Extract the [X, Y] coordinate from the center of the cell holding the provided text.  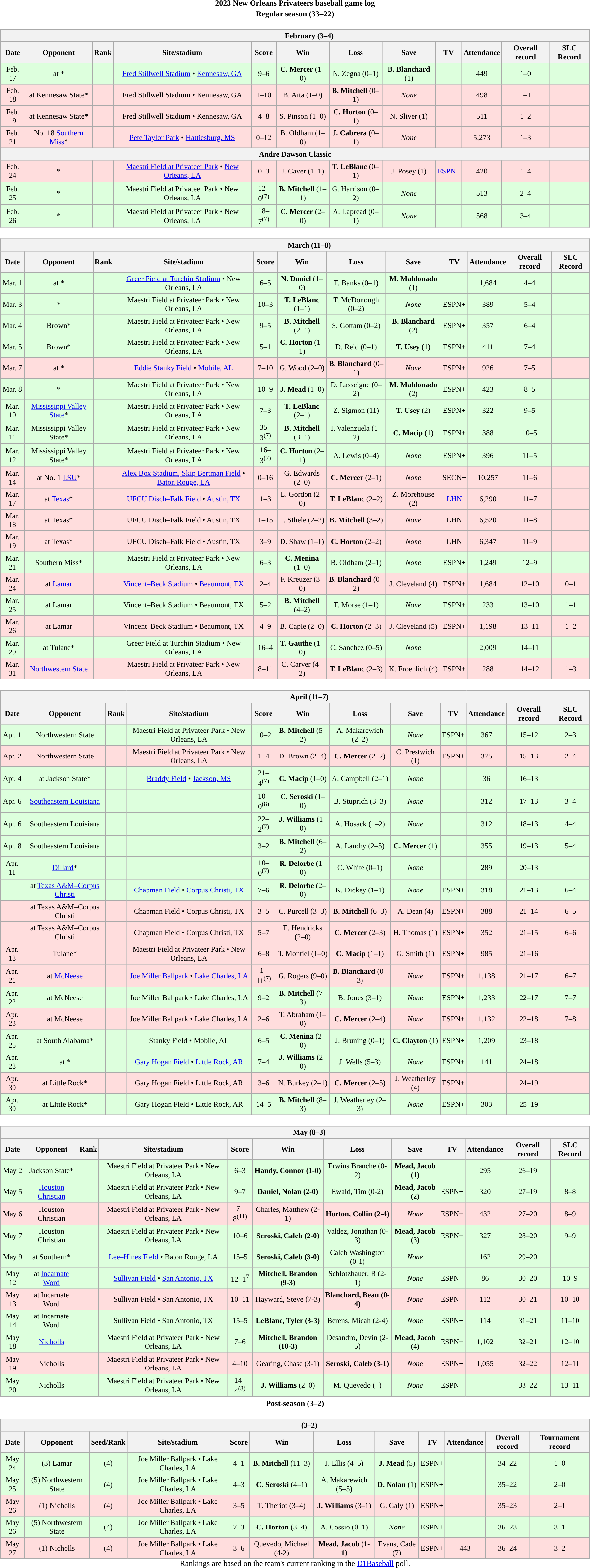
at No. 1 LSU* [59, 477]
16–4 [265, 647]
B. Aita (1–0) [303, 95]
162 [485, 1257]
A. Lewis (0–4) [356, 455]
389 [488, 304]
Alex Box Stadium, Skip Bertman Field • Baton Rouge, LA [184, 477]
Apr. 4 [13, 778]
C. Prestwich (1) [416, 757]
B. Mitchell (0–1) [356, 95]
Mar. 19 [13, 541]
Mar. 24 [13, 584]
35–23 [508, 1506]
Tulane* [65, 954]
86 [485, 1278]
at Jackson State* [65, 778]
1,209 [487, 1040]
352 [487, 932]
141 [487, 1061]
22–18 [529, 1019]
J. Mead (1–0) [302, 389]
4–9 [265, 626]
T. Usey (2) [414, 411]
Apr. 28 [13, 1061]
B. Mitchell (5–2) [303, 735]
Mar. 4 [13, 325]
C. Mercer (2–2) [360, 757]
411 [488, 347]
Desandro, Devin (2-5) [357, 1342]
G. Harrison (0–2) [356, 193]
May 12 [13, 1278]
B. Stuprich (3–3) [360, 801]
1,055 [485, 1363]
Z. Sigmon (11) [356, 411]
1,138 [487, 976]
May (8–3) [295, 1132]
May 25 [13, 1485]
Mar. 8 [13, 389]
0–12 [264, 138]
Mead, Jacob (1) [416, 1171]
36–24 [508, 1548]
S. Pinson (1–0) [303, 117]
420 [482, 171]
36 [487, 778]
12–11 [570, 1363]
Tournament record [560, 1442]
511 [482, 117]
Apr. 2 [13, 757]
J. Bruning (0–1) [360, 1040]
10–5 [530, 433]
11–5 [530, 455]
8–5 [530, 389]
6,520 [488, 520]
G. Wood (2–0) [302, 368]
Lee–Hines Field • Baton Rouge, LA [163, 1257]
5–1 [265, 347]
D. Shaw (1–1) [302, 541]
6–7 [570, 976]
B. Mitchell (1–1) [303, 193]
26–19 [527, 1171]
10–6 [240, 1236]
Mead, Jacob (3) [416, 1236]
B. Jones (3–1) [360, 997]
Gearing, Chase (3-1) [288, 1363]
31–21 [527, 1321]
at South Alabama* [65, 1040]
B. Caple (2–0) [302, 626]
423 [488, 389]
Hayward, Steve (7-3) [288, 1300]
K. Dickey (1–1) [360, 890]
J. Posey (1) [409, 171]
449 [482, 74]
C. Seroski (1–0) [303, 801]
T. McDonough (0–2) [356, 304]
318 [487, 890]
12–9 [530, 562]
8–8 [570, 1192]
10–0(7) [263, 868]
14–4(8) [240, 1385]
Mar. 18 [13, 520]
Feb. 19 [13, 117]
Mitchell, Brandon (9-3) [288, 1278]
C. Horton (1–1) [302, 347]
20–13 [529, 868]
Mar. 31 [13, 669]
327 [485, 1236]
2,009 [488, 647]
Mar. 12 [13, 455]
Mar. 5 [13, 347]
C. Horton (3–4) [282, 1527]
303 [487, 1104]
C. Macip (1) [414, 433]
322 [488, 411]
B. Mitchell (8–3) [303, 1104]
2–3 [570, 735]
16–3(7) [265, 455]
B. Mitchell (3–2) [356, 520]
LeBlanc, Tyler (3-3) [288, 1321]
Seed/Rank [108, 1442]
Mar. 7 [13, 368]
21–17 [529, 976]
Mar. 11 [13, 433]
Seroski, Caleb (2-0) [288, 1236]
6,347 [488, 541]
2–6 [263, 1019]
Evans, Cade (7) [397, 1548]
432 [485, 1213]
15–12 [529, 735]
Charles, Matthew (2-1) [288, 1213]
1,249 [488, 562]
6–8 [263, 954]
C. Macip (1–0) [303, 778]
Erwins Branche (0-2) [357, 1171]
May 6 [13, 1213]
Braddy Field • Jackson, MS [189, 778]
G. Galy (1) [397, 1506]
B. Blanchard (0–2) [356, 584]
T. LeBlanc (2–2) [356, 498]
May 5 [13, 1192]
35–22 [508, 1485]
Mar. 1 [13, 283]
21–14 [529, 911]
M. Maldonado (2) [414, 389]
Mar. 14 [13, 477]
926 [488, 368]
355 [487, 846]
N. Daniel (1–0) [302, 283]
30–21 [527, 1300]
11–10 [570, 1321]
D. Reid (0–1) [356, 347]
A. Landry (2–5) [360, 846]
(3) Lamar [57, 1463]
Seroski, Caleb (3-1) [357, 1363]
Andre Dawson Classic [295, 154]
5,273 [482, 138]
Apr. 22 [13, 997]
12–0(7) [264, 193]
19–13 [529, 846]
18–13 [529, 824]
30–20 [527, 1278]
Feb. 18 [13, 95]
Feb. 24 [13, 171]
36–23 [508, 1527]
9–9 [570, 1236]
E. Hendricks (2–0) [303, 932]
21–13 [529, 890]
Feb. 21 [13, 138]
1,102 [485, 1342]
7–7 [570, 997]
G. Rogers (9–0) [303, 976]
21–16 [529, 954]
0–1 [571, 584]
May 9 [13, 1257]
18–7(7) [264, 216]
C. Purcell (3–3) [303, 911]
Mar. 25 [13, 605]
B. Mitchell (4–2) [302, 605]
B. Blanchard (2) [414, 325]
C. Seroski (4–1) [282, 1485]
C. Mercer (2–0) [303, 216]
Feb. 25 [13, 193]
Pete Taylor Park • Hattiesburg, MS [182, 138]
Dillard* [65, 868]
Apr. 21 [13, 976]
6–6 [570, 932]
32–21 [527, 1342]
498 [482, 95]
Eddie Stanky Field • Mobile, AL [184, 368]
T. LeBlanc (2–1) [302, 411]
7–5 [530, 368]
Apr. 1 [13, 735]
Mar. 29 [13, 647]
B. Mitchell (6–2) [303, 846]
367 [487, 735]
288 [488, 669]
Blanchard, Beau (0-4) [357, 1300]
B. Blanchard (0–3) [360, 976]
9–6 [264, 74]
March (11–8) [295, 245]
at Tulane* [59, 647]
C. Menina (2–0) [303, 1040]
G. Edwards (2–0) [302, 477]
Mead, Jacob (4) [416, 1342]
April (11–7) [295, 697]
C. Macip (1–1) [360, 954]
at Southern* [51, 1257]
T. Usey (1) [414, 347]
J. Cleveland (4) [414, 584]
A. Lapread (0–1) [356, 216]
C. Horton (2–2) [356, 541]
27–19 [527, 1192]
K. Froehlich (4) [414, 669]
C. Horton (2–3) [356, 626]
375 [487, 757]
Apr. 11 [13, 868]
May 19 [13, 1363]
J. Williams (3–1) [344, 1506]
C. White (0–1) [360, 868]
112 [485, 1300]
No. 18 Southern Miss* [59, 138]
M. Maldonado (1) [414, 283]
Apr. 8 [13, 846]
B. Blanchard (1) [409, 74]
J. Weatherley (2–3) [360, 1104]
1–11(7) [263, 976]
J. Weatherley (4) [416, 1083]
2–1 [560, 1506]
T. LeBlanc (0–1) [356, 171]
R. Delorbe (2–0) [303, 890]
B. Mitchell (7–3) [303, 997]
5–7 [263, 932]
15–13 [529, 757]
Ewald, Tim (0-2) [357, 1192]
Mar. 3 [13, 304]
SECN+ [454, 477]
Feb. 17 [13, 74]
0–3 [264, 171]
T. LeBlanc (2–3) [356, 669]
S. Gottam (0–2) [356, 325]
568 [482, 216]
8–9 [570, 1213]
1–10 [264, 95]
25–19 [529, 1104]
33–22 [527, 1385]
35–3(7) [265, 433]
4–10 [240, 1363]
C. Horton (0–1) [356, 117]
Jackson State* [51, 1171]
A. Cossio (0–1) [344, 1527]
12–17 [240, 1278]
Z. Morehouse (2) [414, 498]
29–20 [527, 1257]
10,257 [488, 477]
M. Quevedo (–) [357, 1385]
May 27 [13, 1548]
Mar. 17 [13, 498]
Mar. 10 [13, 411]
N. Sliver (1) [409, 117]
A. Campbell (2–1) [360, 778]
F. Kreuzer (3–0) [302, 584]
24–19 [529, 1083]
114 [485, 1321]
10–11 [240, 1300]
B. Blanchard (0–1) [356, 368]
Seroski, Caleb (3-0) [288, 1257]
4–3 [239, 1485]
9–2 [263, 997]
11–9 [530, 541]
C. Mercer (2–4) [360, 1019]
23–18 [529, 1040]
Southern Miss* [59, 562]
11–7 [530, 498]
Mar. 26 [13, 626]
22–2(7) [263, 824]
295 [485, 1171]
D. Lasseigne (0–2) [356, 389]
H. Thomas (1) [416, 932]
B. Mitchell (6–3) [360, 911]
10–10 [570, 1300]
N. Burkey (2–1) [303, 1083]
B. Mitchell (11–3) [282, 1463]
A. Makarewich (5–5) [344, 1485]
1–15 [265, 520]
T. Banks (0–1) [356, 283]
27–20 [527, 1213]
11–6 [530, 477]
7–10 [265, 368]
(3–2) [295, 1425]
A. Makarewich (2–2) [360, 735]
May 18 [13, 1342]
Apr. 25 [13, 1040]
443 [465, 1548]
Handy, Connor (1-0) [288, 1171]
T. Gauthe (1–0) [302, 647]
B. Oldham (2–1) [356, 562]
8–11 [265, 669]
May 20 [13, 1385]
J. Cabrera (0–1) [356, 138]
C. Horton (2–1) [302, 455]
9–7 [240, 1192]
Caleb Washington (0-1) [357, 1257]
C. Mercer (1) [416, 846]
May 13 [13, 1300]
32–22 [527, 1363]
14–11 [530, 647]
B. Mitchell (3–1) [302, 433]
Horton, Collin (2-4) [357, 1213]
Mead, Jacob (2) [416, 1192]
I. Valenzuela (1–2) [356, 433]
14–12 [530, 669]
T. Sthele (2–2) [302, 520]
J. Mead (5) [397, 1463]
C. Mercer (1–0) [303, 74]
T. Montiel (1–0) [303, 954]
13–10 [530, 605]
14–5 [263, 1104]
5–2 [265, 605]
D. Nolan (1) [397, 1485]
C. Sanchez (0–5) [356, 647]
Feb. 26 [13, 216]
Mitchell, Brandon (10-3) [288, 1342]
N. Zegna (0–1) [356, 74]
396 [488, 455]
16–13 [529, 778]
Berens, Micah (2-4) [357, 1321]
513 [482, 193]
Stanky Field • Mobile, AL [189, 1040]
May 7 [13, 1236]
May 24 [13, 1463]
Apr. 23 [13, 1019]
289 [487, 868]
10–0(8) [263, 801]
May 14 [13, 1321]
C. Clayton (1) [416, 1040]
C. Mercer (2–3) [360, 932]
Mar. 21 [13, 562]
24–18 [529, 1061]
10–2 [263, 735]
320 [485, 1192]
Apr. 18 [13, 954]
T. Morse (1–1) [356, 605]
C. Mercer (2–5) [360, 1083]
J. Cleveland (5) [414, 626]
T. LeBlanc (1–1) [302, 304]
4–8 [264, 117]
21–4(7) [263, 778]
G. Smith (1) [416, 954]
6,290 [488, 498]
10–3 [265, 304]
Quevedo, Michael (4-2) [282, 1548]
A. Hosack (1–2) [360, 824]
R. Delorbe (1–0) [303, 868]
D. Brown (2–4) [303, 757]
May 2 [13, 1171]
Daniel, Nolan (2-0) [288, 1192]
11–8 [530, 520]
233 [488, 605]
Schlotzhauer, R (2-1) [357, 1278]
22–17 [529, 997]
B. Oldham (1–0) [303, 138]
28–20 [527, 1236]
3–1 [560, 1527]
17–13 [529, 801]
J. Ellis (4–5) [344, 1463]
21–15 [529, 932]
J. Caver (1–1) [303, 171]
1,132 [487, 1019]
T. Theriot (3–4) [282, 1506]
A. Dean (4) [416, 911]
357 [488, 325]
985 [487, 954]
0–16 [265, 477]
L. Gordon (2–0) [302, 498]
C. Mercer (2–1) [356, 477]
7–8 [570, 1019]
B. Mitchell (2–1) [302, 325]
Mead, Jacob (1-1) [344, 1548]
C. Carver (4–2) [302, 669]
2–0 [560, 1485]
4–1 [239, 1463]
J. Wells (5–3) [360, 1061]
1,233 [487, 997]
Valdez, Jonathan (0-3) [357, 1236]
3–9 [265, 541]
February (3–4) [295, 36]
34–22 [508, 1463]
T. Abraham (1–0) [303, 1019]
7–8(11) [240, 1213]
1,198 [488, 626]
J. Williams (1–0) [303, 824]
C. Menina (1–0) [302, 562]
